Scan for the cell matching the given text and deliver its (x, y) coordinate at center. 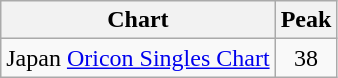
Peak (306, 20)
Japan Oricon Singles Chart (138, 58)
Chart (138, 20)
38 (306, 58)
